Determine the (X, Y) coordinate at the center of the cell enclosing the given text.  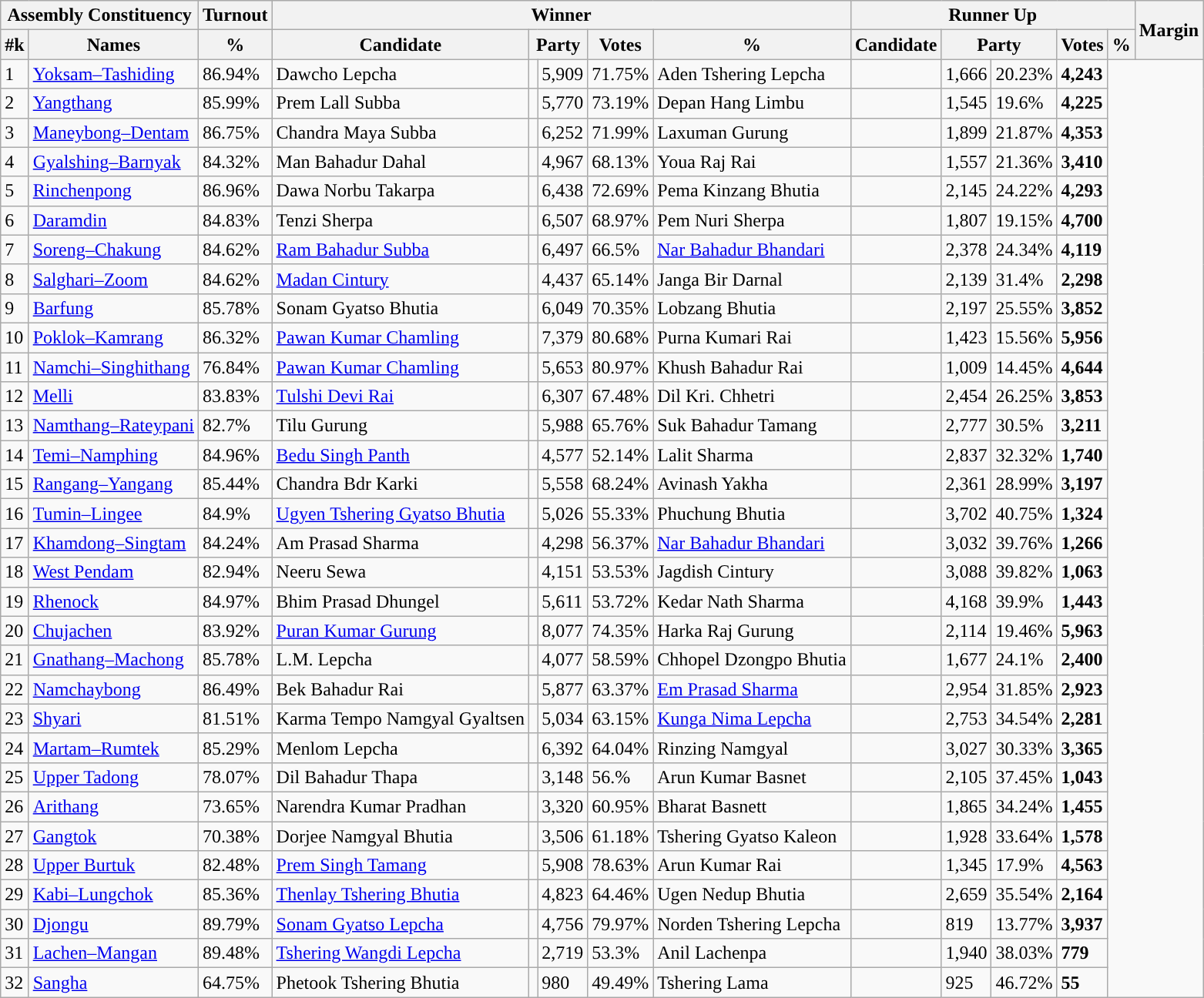
Soreng–Chakung (113, 249)
6,049 (562, 308)
5,034 (562, 718)
Melli (113, 397)
Tshering Lama (752, 983)
2,281 (1082, 718)
7,379 (562, 337)
30 (15, 924)
8 (15, 279)
6,392 (562, 748)
4,353 (1082, 132)
Arithang (113, 806)
31 (15, 953)
Assembly Constituency (100, 15)
53.53% (621, 572)
Upper Tadong (113, 777)
Purna Kumari Rai (752, 337)
5,877 (562, 689)
6,307 (562, 397)
53.3% (621, 953)
Tshering Wangdi Lepcha (401, 953)
779 (1082, 953)
5,770 (562, 103)
Lachen–Mangan (113, 953)
31.85% (1025, 689)
52.14% (621, 455)
20.23% (1025, 74)
2,923 (1082, 689)
35.54% (1025, 895)
Prem Singh Tamang (401, 866)
67.48% (621, 397)
11 (15, 367)
Rangang–Yangang (113, 484)
40.75% (1025, 514)
33.64% (1025, 836)
Runner Up (992, 15)
19.46% (1025, 631)
819 (966, 924)
Neeru Sewa (401, 572)
Martam–Rumtek (113, 748)
Sonam Gyatso Lepcha (401, 924)
2,145 (966, 191)
1,345 (966, 866)
3,211 (1082, 426)
34.24% (1025, 806)
4,563 (1082, 866)
71.75% (621, 74)
1 (15, 74)
84.32% (236, 162)
78.07% (236, 777)
Yangthang (113, 103)
14.45% (1025, 367)
24.34% (1025, 249)
4,577 (562, 455)
1,009 (966, 367)
Kabi–Lungchok (113, 895)
30.33% (1025, 748)
4,756 (562, 924)
64.46% (621, 895)
6,507 (562, 220)
Yoksam–Tashiding (113, 74)
20 (15, 631)
Prem Lall Subba (401, 103)
Depan Hang Limbu (752, 103)
Tenzi Sherpa (401, 220)
1,266 (1082, 543)
1,740 (1082, 455)
64.75% (236, 983)
3,148 (562, 777)
15 (15, 484)
Bharat Basnett (752, 806)
80.97% (621, 367)
Phuchung Bhutia (752, 514)
5,909 (562, 74)
3,197 (1082, 484)
1,043 (1082, 777)
Norden Tshering Lepcha (752, 924)
3,365 (1082, 748)
26 (15, 806)
Arun Kumar Basnet (752, 777)
71.99% (621, 132)
17.9% (1025, 866)
19 (15, 601)
2,719 (562, 953)
3,853 (1082, 397)
1,677 (966, 660)
West Pendam (113, 572)
Margin (1169, 30)
4,644 (1082, 367)
Pema Kinzang Bhutia (752, 191)
Barfung (113, 308)
19.6% (1025, 103)
Namchaybong (113, 689)
6,252 (562, 132)
5,026 (562, 514)
2,659 (966, 895)
13.77% (1025, 924)
17 (15, 543)
980 (562, 983)
Dil Kri. Chhetri (752, 397)
84.9% (236, 514)
4,151 (562, 572)
19.15% (1025, 220)
12 (15, 397)
Tulshi Devi Rai (401, 397)
#k (15, 45)
32 (15, 983)
1,666 (966, 74)
Narendra Kumar Pradhan (401, 806)
2,164 (1082, 895)
Shyari (113, 718)
Dil Bahadur Thapa (401, 777)
30.5% (1025, 426)
2,197 (966, 308)
1,940 (966, 953)
Dawcho Lepcha (401, 74)
1,865 (966, 806)
83.83% (236, 397)
5,956 (1082, 337)
Dorjee Namgyal Bhutia (401, 836)
78.63% (621, 866)
16 (15, 514)
86.32% (236, 337)
5,611 (562, 601)
3,032 (966, 543)
74.35% (621, 631)
Rinchenpong (113, 191)
Kedar Nath Sharma (752, 601)
Suk Bahadur Tamang (752, 426)
4,967 (562, 162)
Lalit Sharma (752, 455)
18 (15, 572)
Tumin–Lingee (113, 514)
21 (15, 660)
24 (15, 748)
4,243 (1082, 74)
4,225 (1082, 103)
Pem Nuri Sherpa (752, 220)
Dawa Norbu Takarpa (401, 191)
Puran Kumar Gurung (401, 631)
L.M. Lepcha (401, 660)
66.5% (621, 249)
Ugyen Tshering Gyatso Bhutia (401, 514)
4,823 (562, 895)
Sangha (113, 983)
Youa Raj Rai (752, 162)
Bedu Singh Panth (401, 455)
Aden Tshering Lepcha (752, 74)
Winner (561, 15)
Bhim Prasad Dhungel (401, 601)
82.94% (236, 572)
Menlom Lepcha (401, 748)
Man Bahadur Dahal (401, 162)
2,777 (966, 426)
1,928 (966, 836)
31.4% (1025, 279)
Names (113, 45)
25.55% (1025, 308)
46.72% (1025, 983)
81.51% (236, 718)
Madan Cintury (401, 279)
68.24% (621, 484)
68.97% (621, 220)
4,119 (1082, 249)
Am Prasad Sharma (401, 543)
1,557 (966, 162)
39.9% (1025, 601)
82.7% (236, 426)
6,438 (562, 191)
Sonam Gyatso Bhutia (401, 308)
73.65% (236, 806)
Ugen Nedup Bhutia (752, 895)
Upper Burtuk (113, 866)
3,410 (1082, 162)
86.96% (236, 191)
1,423 (966, 337)
Anil Lachenpa (752, 953)
3,852 (1082, 308)
Salghari–Zoom (113, 279)
5,653 (562, 367)
Ram Bahadur Subba (401, 249)
38.03% (1025, 953)
85.99% (236, 103)
Chandra Maya Subba (401, 132)
1,807 (966, 220)
2,454 (966, 397)
Arun Kumar Rai (752, 866)
21.36% (1025, 162)
Poklok–Kamrang (113, 337)
86.75% (236, 132)
Em Prasad Sharma (752, 689)
39.82% (1025, 572)
Chujachen (113, 631)
84.83% (236, 220)
Gyalshing–Barnyak (113, 162)
70.35% (621, 308)
21.87% (1025, 132)
Namthang–Rateypani (113, 426)
9 (15, 308)
82.48% (236, 866)
55.33% (621, 514)
86.49% (236, 689)
Maneybong–Dentam (113, 132)
24.22% (1025, 191)
7 (15, 249)
2,105 (966, 777)
4,168 (966, 601)
2,753 (966, 718)
2,139 (966, 279)
3,088 (966, 572)
80.68% (621, 337)
5,558 (562, 484)
5,963 (1082, 631)
15.56% (1025, 337)
3,320 (562, 806)
1,545 (966, 103)
85.29% (236, 748)
6,497 (562, 249)
Khush Bahadur Rai (752, 367)
Chhopel Dzongpo Bhutia (752, 660)
85.44% (236, 484)
34.54% (1025, 718)
63.15% (621, 718)
Tshering Gyatso Kaleon (752, 836)
5,908 (562, 866)
64.04% (621, 748)
68.13% (621, 162)
Bek Bahadur Rai (401, 689)
3 (15, 132)
1,899 (966, 132)
1,578 (1082, 836)
Rinzing Namgyal (752, 748)
29 (15, 895)
65.14% (621, 279)
14 (15, 455)
Temi–Namphing (113, 455)
39.76% (1025, 543)
Jagdish Cintury (752, 572)
1,443 (1082, 601)
Janga Bir Darnal (752, 279)
53.72% (621, 601)
4,077 (562, 660)
56.37% (621, 543)
Gnathang–Machong (113, 660)
84.97% (236, 601)
Avinash Yakha (752, 484)
65.76% (621, 426)
Thenlay Tshering Bhutia (401, 895)
Tilu Gurung (401, 426)
Daramdin (113, 220)
86.94% (236, 74)
26.25% (1025, 397)
27 (15, 836)
2 (15, 103)
Turnout (236, 15)
5,988 (562, 426)
61.18% (621, 836)
Phetook Tshering Bhutia (401, 983)
79.97% (621, 924)
49.49% (621, 983)
13 (15, 426)
8,077 (562, 631)
89.48% (236, 953)
925 (966, 983)
2,400 (1082, 660)
73.19% (621, 103)
1,455 (1082, 806)
1,324 (1082, 514)
4,437 (562, 279)
Harka Raj Gurung (752, 631)
Laxuman Gurung (752, 132)
Djongu (113, 924)
2,378 (966, 249)
63.37% (621, 689)
3,937 (1082, 924)
32.32% (1025, 455)
84.96% (236, 455)
5 (15, 191)
2,361 (966, 484)
83.92% (236, 631)
70.38% (236, 836)
1,063 (1082, 572)
22 (15, 689)
4,700 (1082, 220)
56.% (621, 777)
4,298 (562, 543)
3,506 (562, 836)
28 (15, 866)
Namchi–Singhithang (113, 367)
84.24% (236, 543)
Rhenock (113, 601)
4,293 (1082, 191)
23 (15, 718)
2,298 (1082, 279)
28.99% (1025, 484)
72.69% (621, 191)
4 (15, 162)
6 (15, 220)
3,702 (966, 514)
89.79% (236, 924)
10 (15, 337)
3,027 (966, 748)
2,837 (966, 455)
2,114 (966, 631)
76.84% (236, 367)
25 (15, 777)
Khamdong–Singtam (113, 543)
85.36% (236, 895)
Lobzang Bhutia (752, 308)
2,954 (966, 689)
24.1% (1025, 660)
55 (1082, 983)
60.95% (621, 806)
Karma Tempo Namgyal Gyaltsen (401, 718)
58.59% (621, 660)
Gangtok (113, 836)
Chandra Bdr Karki (401, 484)
37.45% (1025, 777)
Kunga Nima Lepcha (752, 718)
